From the cell containing the given text, extract its center point as [x, y] coordinate. 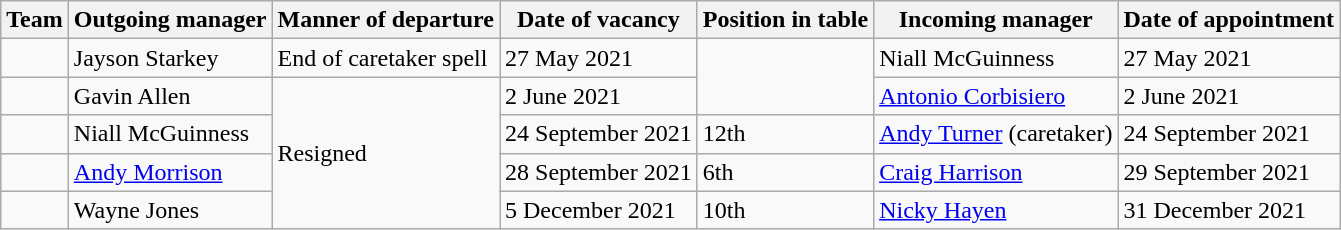
End of caretaker spell [386, 58]
Date of vacancy [599, 20]
Position in table [785, 20]
Jayson Starkey [170, 58]
Nicky Hayen [996, 210]
5 December 2021 [599, 210]
Date of appointment [1229, 20]
31 December 2021 [1229, 210]
Andy Morrison [170, 172]
Resigned [386, 153]
Team [35, 20]
29 September 2021 [1229, 172]
Manner of departure [386, 20]
Wayne Jones [170, 210]
6th [785, 172]
Outgoing manager [170, 20]
Gavin Allen [170, 96]
Andy Turner (caretaker) [996, 134]
Craig Harrison [996, 172]
Incoming manager [996, 20]
10th [785, 210]
12th [785, 134]
Antonio Corbisiero [996, 96]
28 September 2021 [599, 172]
